Identify which cell holds the provided text, then report its (X, Y) central coordinate. 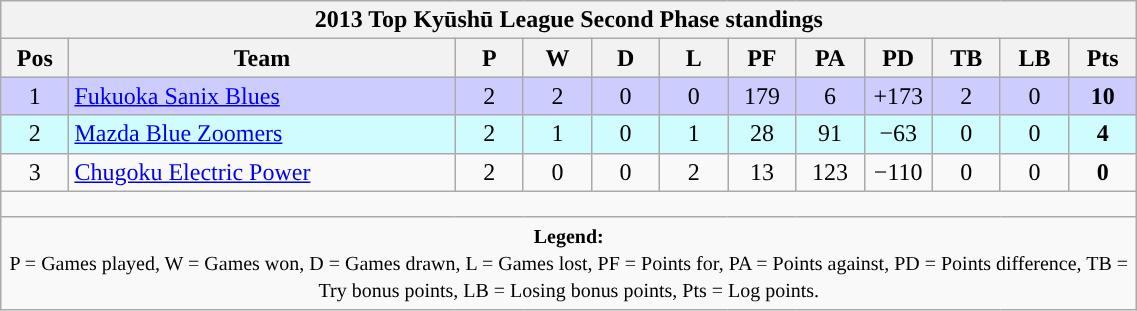
Fukuoka Sanix Blues (262, 96)
LB (1034, 58)
2013 Top Kyūshū League Second Phase standings (569, 20)
10 (1103, 96)
13 (762, 172)
PF (762, 58)
PD (898, 58)
L (694, 58)
−63 (898, 134)
P (489, 58)
Team (262, 58)
Chugoku Electric Power (262, 172)
6 (830, 96)
+173 (898, 96)
TB (966, 58)
D (625, 58)
Pts (1103, 58)
W (557, 58)
Mazda Blue Zoomers (262, 134)
179 (762, 96)
28 (762, 134)
4 (1103, 134)
3 (35, 172)
91 (830, 134)
123 (830, 172)
Pos (35, 58)
PA (830, 58)
−110 (898, 172)
